Detect which cell encompasses the target text, then output its [X, Y] center coordinate. 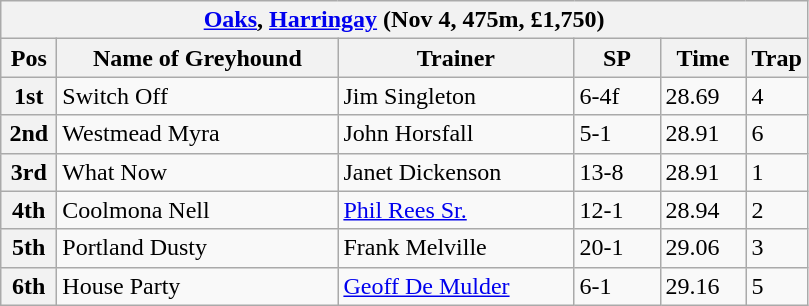
29.16 [703, 286]
5-1 [617, 134]
Switch Off [198, 96]
12-1 [617, 210]
Trap [776, 58]
1st [29, 96]
2 [776, 210]
John Horsfall [456, 134]
Portland Dusty [198, 248]
Oaks, Harringay (Nov 4, 475m, £1,750) [404, 20]
Jim Singleton [456, 96]
13-8 [617, 172]
20-1 [617, 248]
2nd [29, 134]
Coolmona Nell [198, 210]
Time [703, 58]
Name of Greyhound [198, 58]
5th [29, 248]
6th [29, 286]
Trainer [456, 58]
3rd [29, 172]
What Now [198, 172]
28.69 [703, 96]
6-1 [617, 286]
Phil Rees Sr. [456, 210]
Pos [29, 58]
Westmead Myra [198, 134]
6-4f [617, 96]
29.06 [703, 248]
6 [776, 134]
Janet Dickenson [456, 172]
5 [776, 286]
SP [617, 58]
Frank Melville [456, 248]
28.94 [703, 210]
4th [29, 210]
House Party [198, 286]
4 [776, 96]
3 [776, 248]
Geoff De Mulder [456, 286]
1 [776, 172]
